Scan for the cell matching the given text and deliver its [X, Y] coordinate at center. 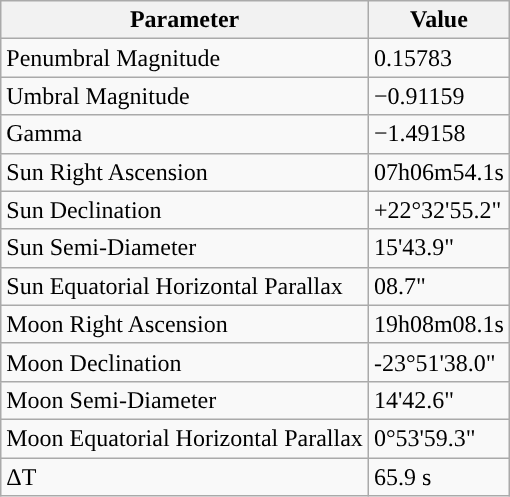
-23°51'38.0" [438, 362]
−0.91159 [438, 96]
Moon Right Ascension [185, 324]
0°53'59.3" [438, 438]
Parameter [185, 20]
Moon Equatorial Horizontal Parallax [185, 438]
Sun Right Ascension [185, 172]
+22°32'55.2" [438, 210]
Gamma [185, 134]
Sun Equatorial Horizontal Parallax [185, 286]
08.7" [438, 286]
Sun Semi-Diameter [185, 248]
ΔT [185, 477]
19h08m08.1s [438, 324]
Moon Declination [185, 362]
Umbral Magnitude [185, 96]
0.15783 [438, 58]
−1.49158 [438, 134]
Sun Declination [185, 210]
Moon Semi-Diameter [185, 400]
14'42.6" [438, 400]
Value [438, 20]
65.9 s [438, 477]
Penumbral Magnitude [185, 58]
15'43.9" [438, 248]
07h06m54.1s [438, 172]
